Extract the [X, Y] coordinate from the center of the cell holding the provided text.  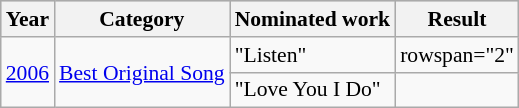
Result [457, 19]
2006 [28, 72]
"Listen" [312, 55]
Nominated work [312, 19]
Best Original Song [142, 72]
Year [28, 19]
rowspan="2" [457, 55]
Category [142, 19]
"Love You I Do" [312, 90]
